For the text-containing cell, return its midpoint in (X, Y) coordinate format. 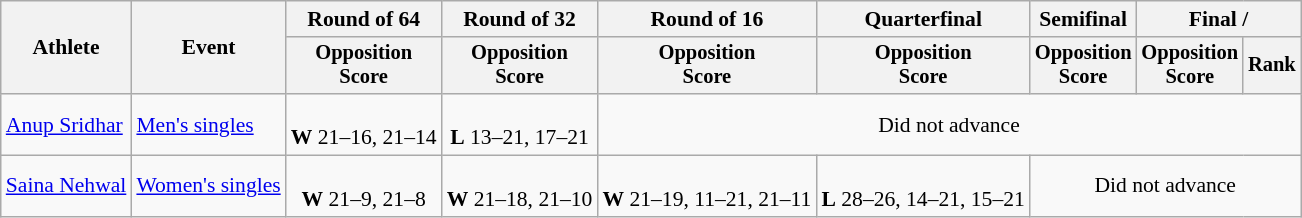
Men's singles (208, 124)
Semifinal (1084, 19)
Athlete (66, 48)
Round of 64 (364, 19)
Round of 16 (706, 19)
Rank (1272, 66)
Quarterfinal (922, 19)
W 21–9, 21–8 (364, 186)
W 21–19, 11–21, 21–11 (706, 186)
Event (208, 48)
Final / (1218, 19)
W 21–18, 21–10 (520, 186)
Saina Nehwal (66, 186)
Round of 32 (520, 19)
L 13–21, 17–21 (520, 124)
Anup Sridhar (66, 124)
Women's singles (208, 186)
W 21–16, 21–14 (364, 124)
L 28–26, 14–21, 15–21 (922, 186)
